For the text-containing cell, return its midpoint in (x, y) coordinate format. 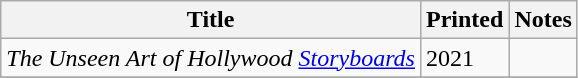
Printed (464, 20)
The Unseen Art of Hollywood Storyboards (211, 58)
Title (211, 20)
2021 (464, 58)
Notes (543, 20)
